Search for the cell housing the specified text and yield its (x, y) center coordinate. 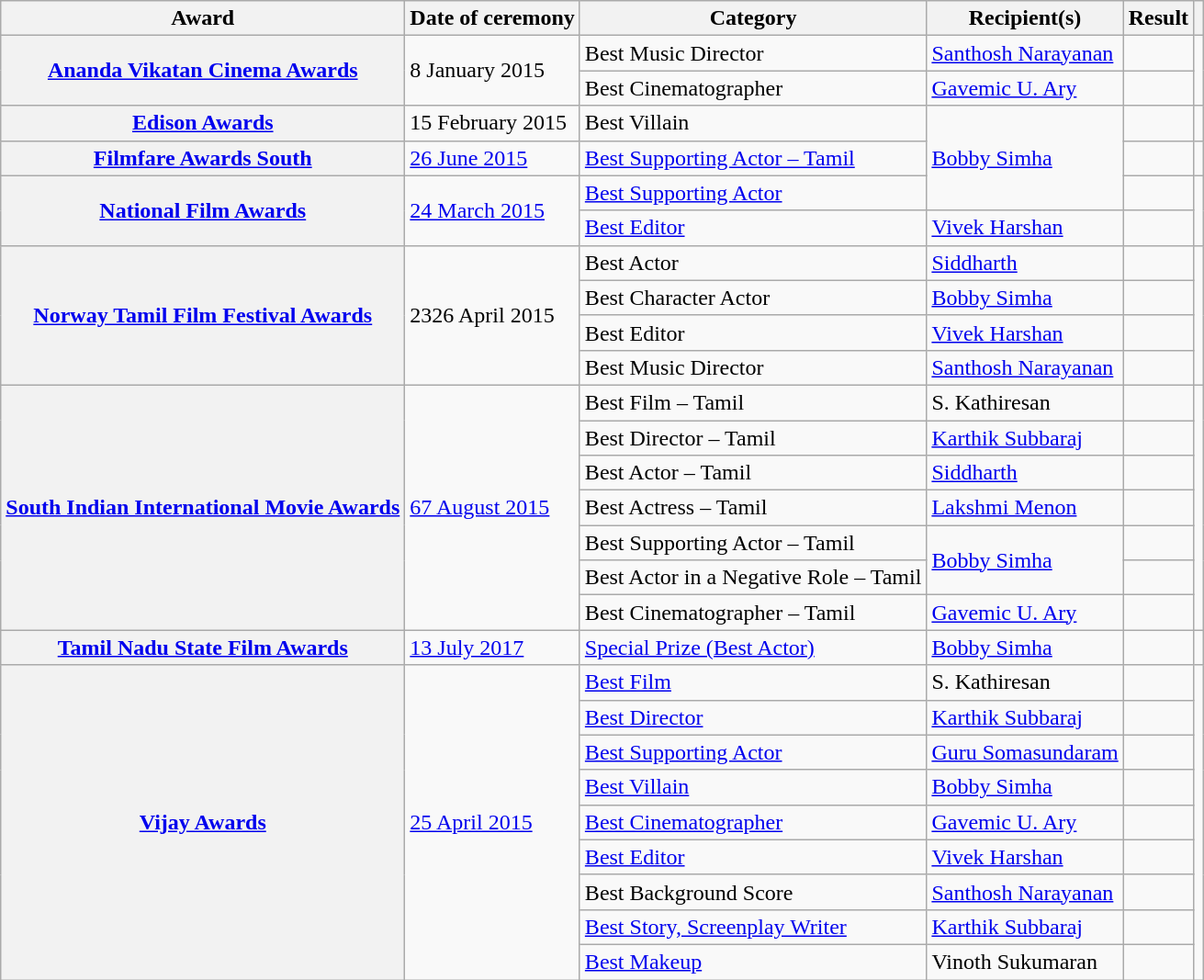
Best Story, Screenplay Writer (753, 927)
2326 April 2015 (492, 315)
South Indian International Movie Awards (203, 507)
15 February 2015 (492, 123)
Best Cinematographer – Tamil (753, 613)
Best Director – Tamil (753, 438)
Lakshmi Menon (1025, 508)
Best Actor (753, 263)
8 January 2015 (492, 71)
26 June 2015 (492, 158)
Guru Somasundaram (1025, 752)
Ananda Vikatan Cinema Awards (203, 71)
National Film Awards (203, 210)
Best Film – Tamil (753, 402)
Recipient(s) (1025, 18)
24 March 2015 (492, 210)
Best Makeup (753, 962)
Best Director (753, 717)
Best Film (753, 682)
Tamil Nadu State Film Awards (203, 648)
13 July 2017 (492, 648)
Norway Tamil Film Festival Awards (203, 315)
67 August 2015 (492, 507)
Best Character Actor (753, 298)
Best Background Score (753, 892)
Special Prize (Best Actor) (753, 648)
Best Actress – Tamil (753, 508)
Award (203, 18)
Date of ceremony (492, 18)
Category (753, 18)
Filmfare Awards South (203, 158)
Edison Awards (203, 123)
Best Actor in a Negative Role – Tamil (753, 578)
Best Actor – Tamil (753, 473)
25 April 2015 (492, 823)
Result (1158, 18)
Vinoth Sukumaran (1025, 962)
Vijay Awards (203, 823)
